Return (x, y) of the center of cell containing provided text 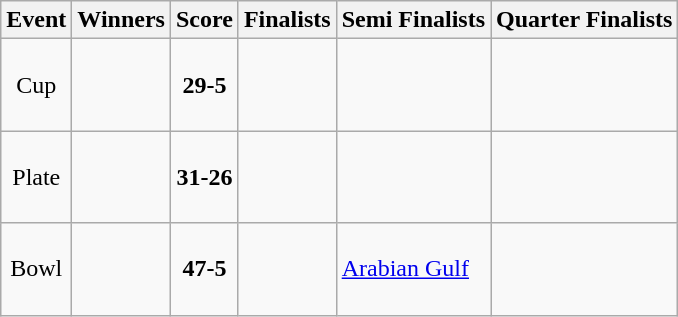
Winners (122, 20)
Semi Finalists (413, 20)
Bowl (36, 269)
Arabian Gulf (413, 269)
Score (204, 20)
Event (36, 20)
Quarter Finalists (584, 20)
Plate (36, 177)
47-5 (204, 269)
Finalists (287, 20)
Cup (36, 85)
31-26 (204, 177)
29-5 (204, 85)
